For the text-containing cell, return its midpoint in [X, Y] coordinate format. 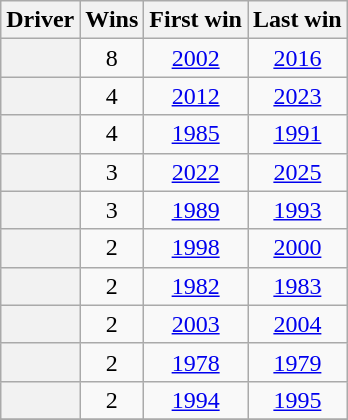
2012 [196, 96]
2004 [298, 324]
2003 [196, 324]
1995 [298, 400]
2022 [196, 172]
1982 [196, 286]
2023 [298, 96]
2016 [298, 58]
1985 [196, 134]
Driver [40, 20]
2000 [298, 248]
1979 [298, 362]
1991 [298, 134]
8 [112, 58]
1989 [196, 210]
1993 [298, 210]
1983 [298, 286]
2025 [298, 172]
First win [196, 20]
1978 [196, 362]
2002 [196, 58]
Last win [298, 20]
1994 [196, 400]
1998 [196, 248]
Wins [112, 20]
